Return the (x, y) coordinate for the center point of the cell that contains the specified text.  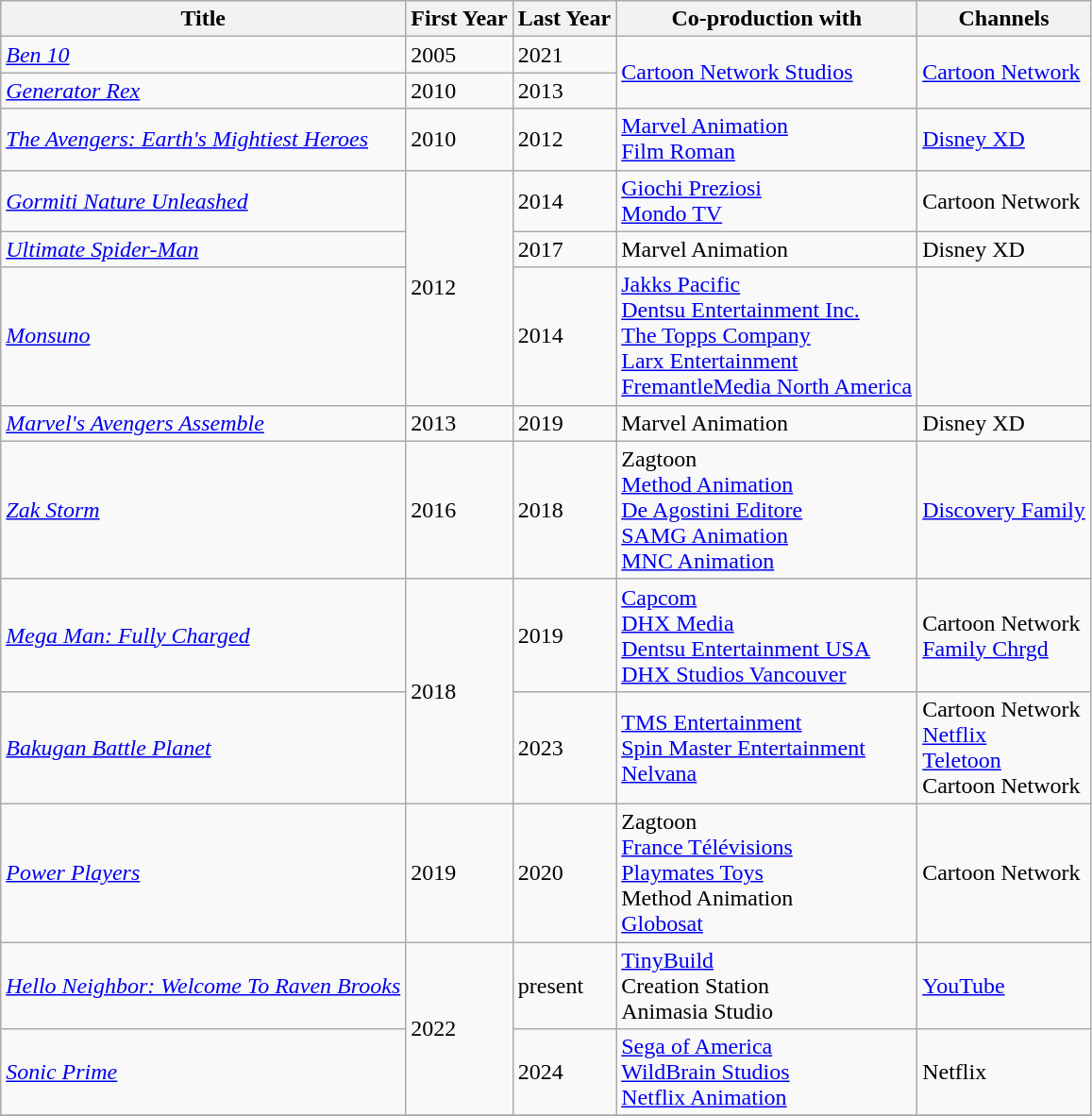
Discovery Family (1004, 510)
2020 (564, 872)
Co-production with (766, 19)
Zak Storm (204, 510)
First Year (459, 19)
2024 (564, 1073)
Power Players (204, 872)
Channels (1004, 19)
Jakks PacificDentsu Entertainment Inc.The Topps CompanyLarx EntertainmentFremantleMedia North America (766, 336)
ZagtoonMethod AnimationDe Agostini EditoreSAMG AnimationMNC Animation (766, 510)
Title (204, 19)
Giochi PreziosiMondo TV (766, 200)
Ultimate Spider-Man (204, 249)
Cartoon Network Netflix Teletoon Cartoon Network (1004, 748)
TinyBuildCreation StationAnimasia Studio (766, 986)
Last Year (564, 19)
Gormiti Nature Unleashed (204, 200)
Marvel's Avengers Assemble (204, 423)
The Avengers: Earth's Mightiest Heroes (204, 140)
present (564, 986)
YouTube (1004, 986)
Marvel AnimationFilm Roman (766, 140)
Cartoon Network Studios (766, 73)
Hello Neighbor: Welcome To Raven Brooks (204, 986)
TMS EntertainmentSpin Master EntertainmentNelvana (766, 748)
Ben 10 (204, 55)
2017 (564, 249)
Sega of AmericaWildBrain StudiosNetflix Animation (766, 1073)
Sonic Prime (204, 1073)
ZagtoonFrance TélévisionsPlaymates ToysMethod AnimationGlobosat (766, 872)
Mega Man: Fully Charged (204, 634)
2021 (564, 55)
Capcom DHX MediaDentsu Entertainment USADHX Studios Vancouver (766, 634)
2016 (459, 510)
2005 (459, 55)
Cartoon Network Family Chrgd (1004, 634)
Generator Rex (204, 91)
2022 (459, 1029)
Netflix (1004, 1073)
2023 (564, 748)
Bakugan Battle Planet (204, 748)
Monsuno (204, 336)
